Return (x, y) of the center of cell containing provided text 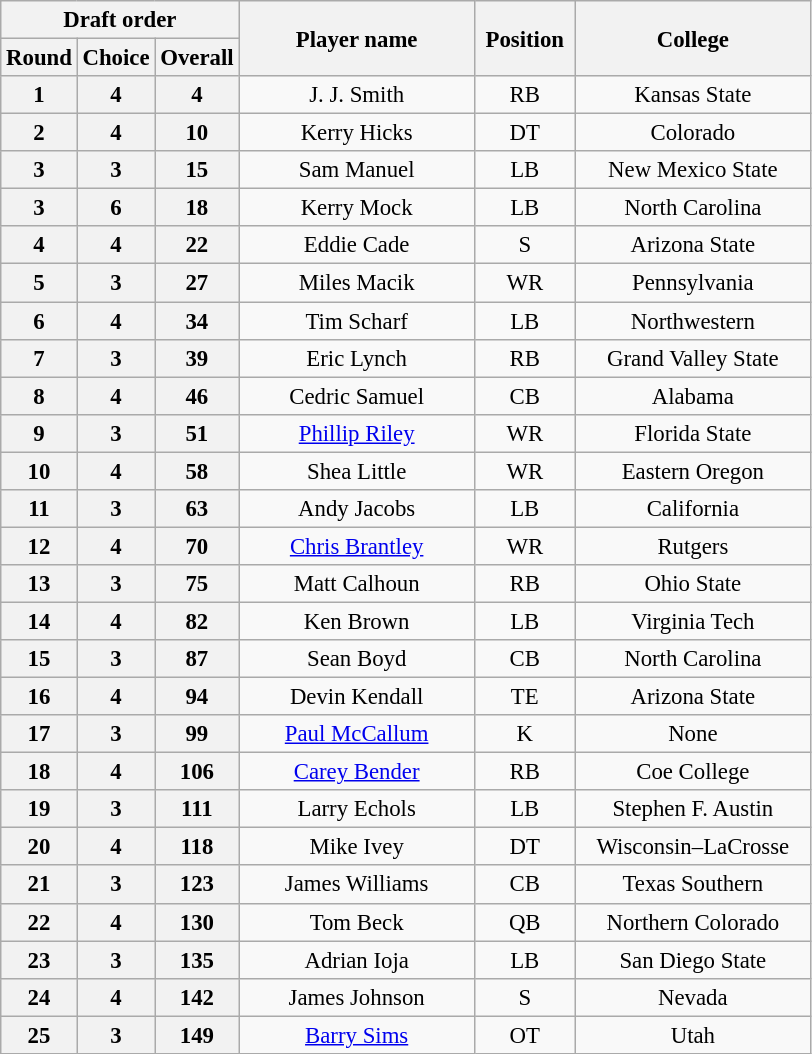
39 (197, 358)
QB (524, 922)
OT (524, 1035)
Matt Calhoun (357, 584)
Devin Kendall (357, 697)
Stephen F. Austin (693, 809)
New Mexico State (693, 170)
94 (197, 697)
63 (197, 509)
Carey Bender (357, 772)
58 (197, 471)
75 (197, 584)
7 (39, 358)
Kerry Hicks (357, 133)
Player name (357, 38)
17 (39, 734)
TE (524, 697)
46 (197, 396)
9 (39, 433)
Paul McCallum (357, 734)
135 (197, 960)
19 (39, 809)
5 (39, 283)
Ken Brown (357, 621)
12 (39, 546)
130 (197, 922)
142 (197, 997)
California (693, 509)
Larry Echols (357, 809)
23 (39, 960)
Adrian Ioja (357, 960)
24 (39, 997)
Eastern Oregon (693, 471)
2 (39, 133)
Tim Scharf (357, 321)
Northern Colorado (693, 922)
16 (39, 697)
Colorado (693, 133)
Kansas State (693, 95)
None (693, 734)
Cedric Samuel (357, 396)
111 (197, 809)
Coe College (693, 772)
Phillip Riley (357, 433)
Nevada (693, 997)
J. J. Smith (357, 95)
Mike Ivey (357, 847)
20 (39, 847)
Choice (116, 58)
Northwestern (693, 321)
Overall (197, 58)
21 (39, 885)
Wisconsin–LaCrosse (693, 847)
Tom Beck (357, 922)
Grand Valley State (693, 358)
25 (39, 1035)
K (524, 734)
Eddie Cade (357, 245)
Shea Little (357, 471)
James Johnson (357, 997)
Chris Brantley (357, 546)
11 (39, 509)
Barry Sims (357, 1035)
Sam Manuel (357, 170)
82 (197, 621)
James Williams (357, 885)
Utah (693, 1035)
Texas Southern (693, 885)
14 (39, 621)
Florida State (693, 433)
106 (197, 772)
51 (197, 433)
99 (197, 734)
Sean Boyd (357, 659)
Eric Lynch (357, 358)
118 (197, 847)
149 (197, 1035)
College (693, 38)
Kerry Mock (357, 208)
Draft order (120, 20)
34 (197, 321)
Virginia Tech (693, 621)
Position (524, 38)
Round (39, 58)
Pennsylvania (693, 283)
123 (197, 885)
1 (39, 95)
70 (197, 546)
Miles Macik (357, 283)
27 (197, 283)
Ohio State (693, 584)
13 (39, 584)
San Diego State (693, 960)
Andy Jacobs (357, 509)
87 (197, 659)
8 (39, 396)
Rutgers (693, 546)
Alabama (693, 396)
